Identify which cell holds the provided text, then report its (x, y) central coordinate. 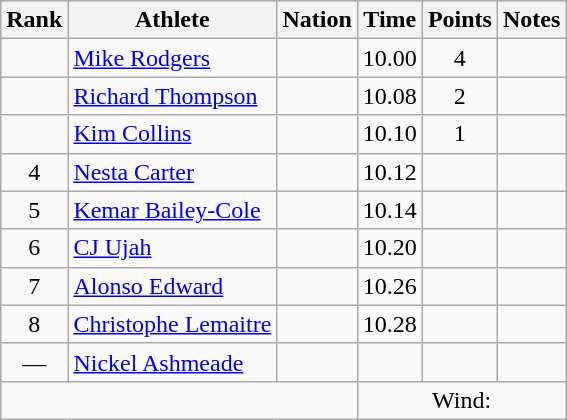
10.00 (390, 58)
Mike Rodgers (172, 58)
10.20 (390, 248)
— (34, 362)
6 (34, 248)
2 (460, 96)
1 (460, 134)
Christophe Lemaitre (172, 324)
5 (34, 210)
10.14 (390, 210)
7 (34, 286)
Nesta Carter (172, 172)
Richard Thompson (172, 96)
Alonso Edward (172, 286)
Wind: (462, 400)
Time (390, 20)
Nation (317, 20)
10.12 (390, 172)
Kemar Bailey-Cole (172, 210)
Athlete (172, 20)
CJ Ujah (172, 248)
Nickel Ashmeade (172, 362)
8 (34, 324)
Points (460, 20)
10.08 (390, 96)
Rank (34, 20)
10.26 (390, 286)
10.10 (390, 134)
Notes (531, 20)
Kim Collins (172, 134)
10.28 (390, 324)
